Return [x, y] of the center of cell containing provided text 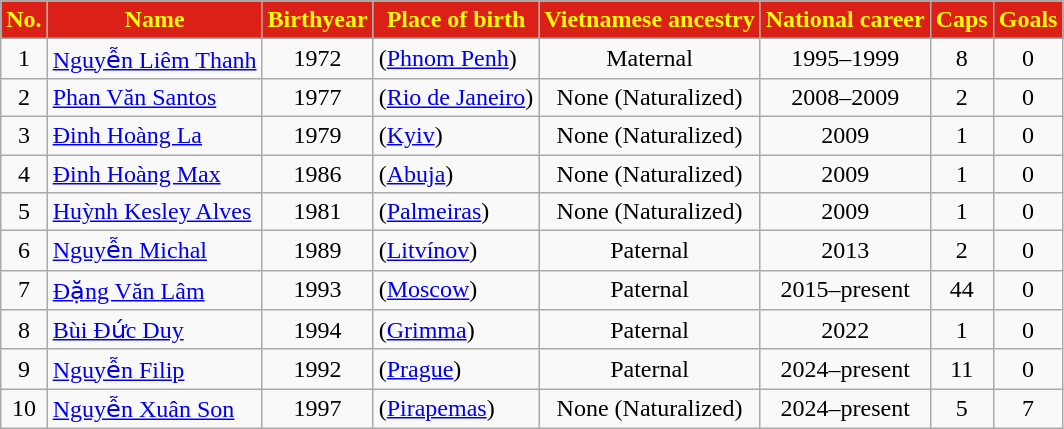
44 [962, 290]
2022 [845, 330]
11 [962, 369]
Nguyễn Liêm Thanh [154, 59]
Nguyễn Filip [154, 369]
Phan Văn Santos [154, 97]
1986 [318, 173]
(Palmeiras) [456, 212]
Goals [1028, 20]
1992 [318, 369]
(Pirapemas) [456, 409]
1994 [318, 330]
1995–1999 [845, 59]
(Prague) [456, 369]
(Rio de Janeiro) [456, 97]
3 [24, 135]
Maternal [650, 59]
(Litvínov) [456, 251]
Name [154, 20]
Đặng Văn Lâm [154, 290]
(Phnom Penh) [456, 59]
Đinh Hoàng Max [154, 173]
10 [24, 409]
1993 [318, 290]
4 [24, 173]
1972 [318, 59]
2008–2009 [845, 97]
1989 [318, 251]
1979 [318, 135]
(Kyiv) [456, 135]
(Grimma) [456, 330]
Vietnamese ancestry [650, 20]
1977 [318, 97]
Đinh Hoàng La [154, 135]
Nguyễn Xuân Son [154, 409]
Huỳnh Kesley Alves [154, 212]
Nguyễn Michal [154, 251]
Bùi Đức Duy [154, 330]
(Abuja) [456, 173]
1997 [318, 409]
Place of birth [456, 20]
2013 [845, 251]
1981 [318, 212]
9 [24, 369]
6 [24, 251]
(Moscow) [456, 290]
2015–present [845, 290]
Caps [962, 20]
Birthyear [318, 20]
No. [24, 20]
National career [845, 20]
